Find where the given text appears and provide that cell's center as (X, Y) coordinate. 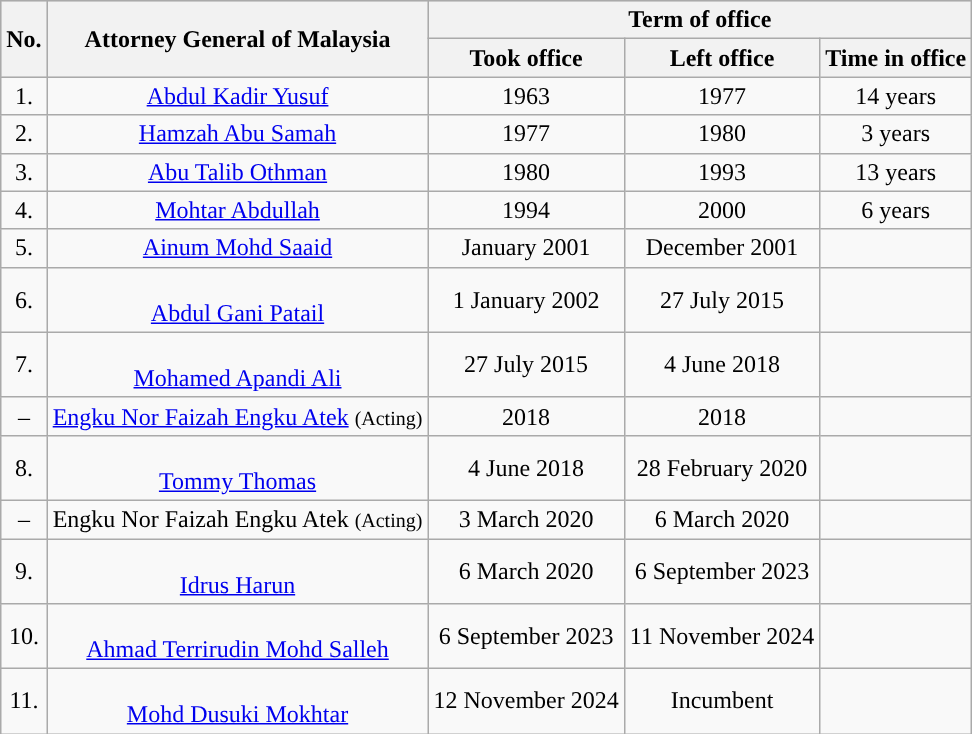
No. (24, 39)
8. (24, 468)
Ahmad Terrirudin Mohd Salleh (238, 636)
4. (24, 210)
10. (24, 636)
Mohtar Abdullah (238, 210)
Term of office (700, 20)
Abdul Gani Patail (238, 300)
Left office (722, 58)
Abdul Kadir Yusuf (238, 96)
28 February 2020 (722, 468)
11. (24, 702)
3. (24, 172)
14 years (896, 96)
13 years (896, 172)
Hamzah Abu Samah (238, 134)
Abu Talib Othman (238, 172)
6 years (896, 210)
1993 (722, 172)
Tommy Thomas (238, 468)
Attorney General of Malaysia (238, 39)
Mohd Dusuki Mokhtar (238, 702)
January 2001 (526, 248)
11 November 2024 (722, 636)
1 January 2002 (526, 300)
Idrus Harun (238, 570)
2000 (722, 210)
3 March 2020 (526, 519)
1994 (526, 210)
3 years (896, 134)
6. (24, 300)
Took office (526, 58)
Ainum Mohd Saaid (238, 248)
1. (24, 96)
2. (24, 134)
12 November 2024 (526, 702)
1963 (526, 96)
5. (24, 248)
Incumbent (722, 702)
7. (24, 364)
Time in office (896, 58)
9. (24, 570)
December 2001 (722, 248)
Mohamed Apandi Ali (238, 364)
